Identify which cell holds the provided text, then report its (X, Y) central coordinate. 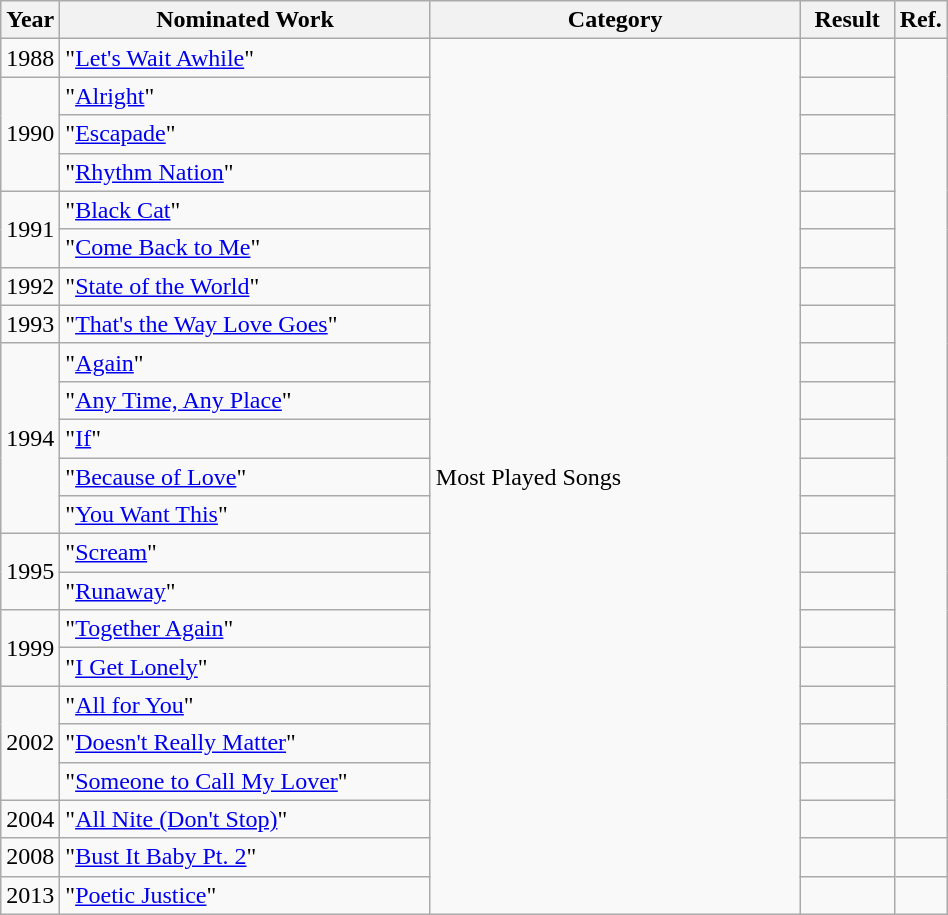
1991 (30, 229)
"State of the World" (245, 286)
2008 (30, 857)
"Black Cat" (245, 210)
"Bust It Baby Pt. 2" (245, 857)
"Because of Love" (245, 477)
1994 (30, 438)
"You Want This" (245, 515)
Ref. (920, 20)
"Scream" (245, 553)
Nominated Work (245, 20)
"Doesn't Really Matter" (245, 743)
"Escapade" (245, 134)
"Alright" (245, 96)
2013 (30, 895)
"Runaway" (245, 591)
"Again" (245, 362)
1988 (30, 58)
1999 (30, 648)
Category (615, 20)
"Any Time, Any Place" (245, 400)
"That's the Way Love Goes" (245, 324)
"All for You" (245, 705)
1995 (30, 572)
1990 (30, 134)
"Come Back to Me" (245, 248)
Result (847, 20)
1993 (30, 324)
2004 (30, 819)
"Together Again" (245, 629)
"Someone to Call My Lover" (245, 781)
1992 (30, 286)
"All Nite (Don't Stop)" (245, 819)
Year (30, 20)
"Poetic Justice" (245, 895)
"Let's Wait Awhile" (245, 58)
2002 (30, 743)
"Rhythm Nation" (245, 172)
Most Played Songs (615, 476)
"If" (245, 438)
"I Get Lonely" (245, 667)
